For the text-containing cell, return its midpoint in (x, y) coordinate format. 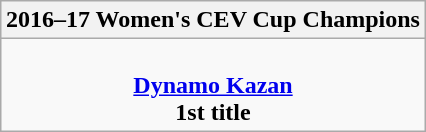
2016–17 Women's CEV Cup Champions (214, 20)
Dynamo Kazan 1st title (214, 85)
